Find where the given text appears and provide that cell's center as [x, y] coordinate. 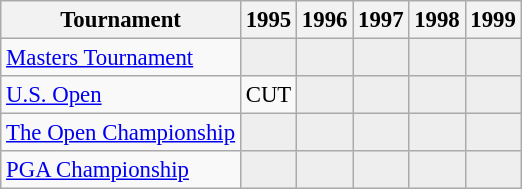
1995 [268, 20]
1996 [325, 20]
1998 [437, 20]
Tournament [121, 20]
CUT [268, 95]
PGA Championship [121, 170]
The Open Championship [121, 133]
1999 [493, 20]
1997 [381, 20]
Masters Tournament [121, 58]
U.S. Open [121, 95]
